Return (X, Y) of the center of cell containing provided text 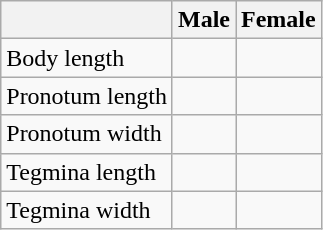
Female (279, 20)
Male (204, 20)
Body length (87, 58)
Pronotum length (87, 96)
Tegmina length (87, 172)
Pronotum width (87, 134)
Tegmina width (87, 210)
